Scan for the cell matching the given text and deliver its (x, y) coordinate at center. 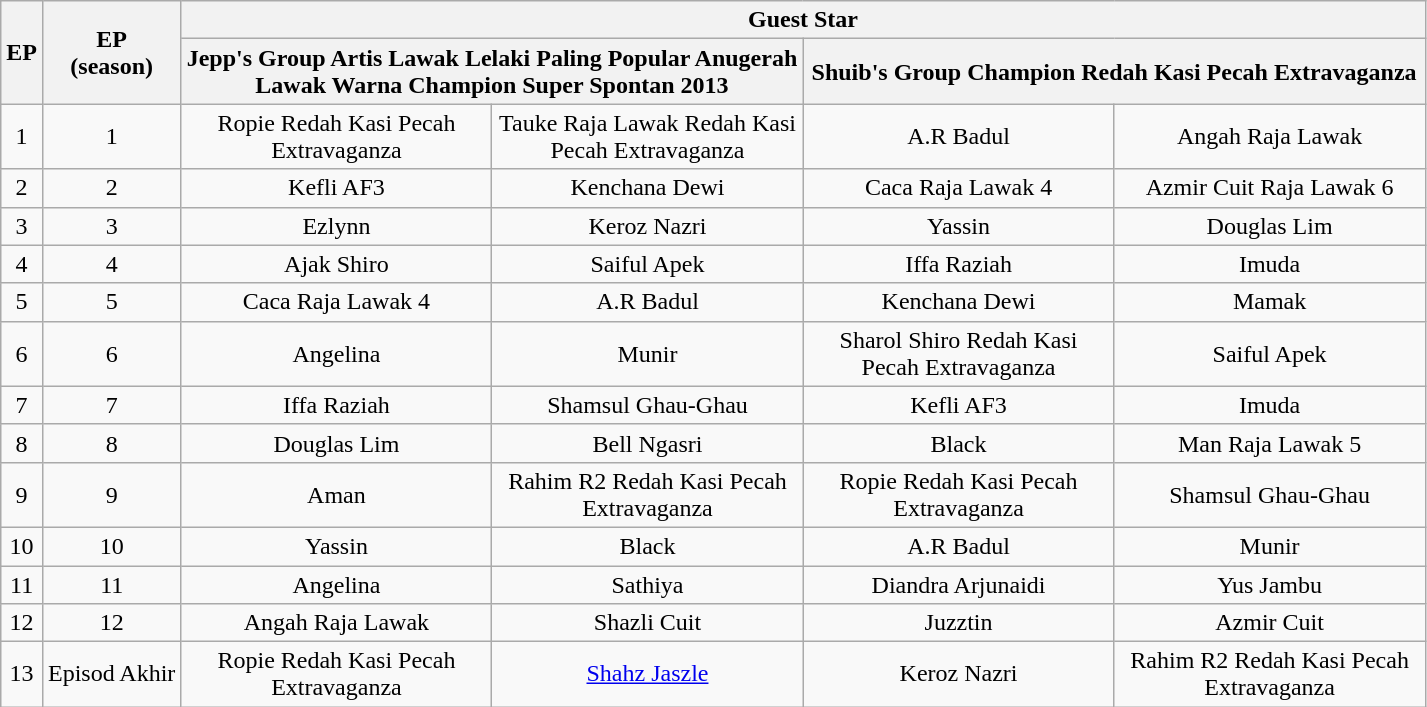
Shazli Cuit (648, 623)
EP (22, 52)
Sathiya (648, 585)
Aman (336, 494)
Man Raja Lawak 5 (1270, 443)
Jepp's Group Artis Lawak Lelaki Paling Popular Anugerah Lawak Warna Champion Super Spontan 2013 (492, 72)
Sharol Shiro Redah Kasi Pecah Extravaganza (958, 354)
Bell Ngasri (648, 443)
Guest Star (803, 20)
Azmir Cuit Raja Lawak 6 (1270, 188)
Shuib's Group Champion Redah Kasi Pecah Extravaganza (1114, 72)
EP(season) (111, 52)
Mamak (1270, 302)
13 (22, 674)
Episod Akhir (111, 674)
Juzztin (958, 623)
Ajak Shiro (336, 264)
Tauke Raja Lawak Redah Kasi Pecah Extravaganza (648, 136)
Ezlynn (336, 226)
Yus Jambu (1270, 585)
Diandra Arjunaidi (958, 585)
Azmir Cuit (1270, 623)
Shahz Jaszle (648, 674)
